Return the [x, y] coordinate for the center point of the cell that contains the specified text.  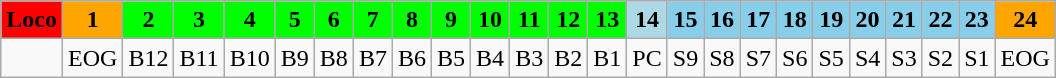
B7 [372, 58]
B6 [412, 58]
3 [199, 20]
16 [722, 20]
S4 [867, 58]
S1 [977, 58]
S5 [831, 58]
4 [250, 20]
B1 [608, 58]
24 [1025, 20]
S2 [940, 58]
13 [608, 20]
12 [568, 20]
15 [685, 20]
14 [647, 20]
6 [334, 20]
B3 [530, 58]
23 [977, 20]
19 [831, 20]
S6 [795, 58]
7 [372, 20]
B12 [148, 58]
B2 [568, 58]
B8 [334, 58]
B9 [294, 58]
PC [647, 58]
B11 [199, 58]
1 [92, 20]
21 [904, 20]
9 [450, 20]
2 [148, 20]
11 [530, 20]
17 [758, 20]
5 [294, 20]
B5 [450, 58]
B4 [490, 58]
8 [412, 20]
S9 [685, 58]
B10 [250, 58]
10 [490, 20]
22 [940, 20]
20 [867, 20]
18 [795, 20]
S7 [758, 58]
S8 [722, 58]
S3 [904, 58]
Loco [32, 20]
